Find where the given text appears and provide that cell's center as (X, Y) coordinate. 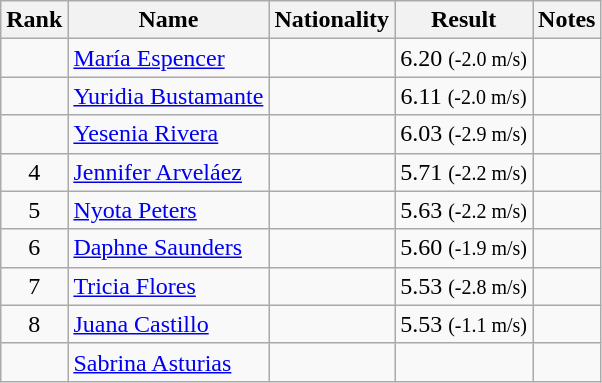
6 (34, 248)
5.53 (-1.1 m/s) (464, 324)
Name (168, 20)
6.03 (-2.9 m/s) (464, 134)
Nyota Peters (168, 210)
7 (34, 286)
Rank (34, 20)
Result (464, 20)
María Espencer (168, 58)
Tricia Flores (168, 286)
5.60 (-1.9 m/s) (464, 248)
5.71 (-2.2 m/s) (464, 172)
Daphne Saunders (168, 248)
Sabrina Asturias (168, 362)
Nationality (332, 20)
4 (34, 172)
Jennifer Arveláez (168, 172)
5 (34, 210)
Yesenia Rivera (168, 134)
8 (34, 324)
5.63 (-2.2 m/s) (464, 210)
5.53 (-2.8 m/s) (464, 286)
6.11 (-2.0 m/s) (464, 96)
Notes (567, 20)
Juana Castillo (168, 324)
6.20 (-2.0 m/s) (464, 58)
Yuridia Bustamante (168, 96)
